Extract the (X, Y) coordinate from the center of the cell holding the provided text.  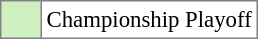
Championship Playoff (149, 20)
